Locate the cell with the specified text and output its [x, y] center coordinate. 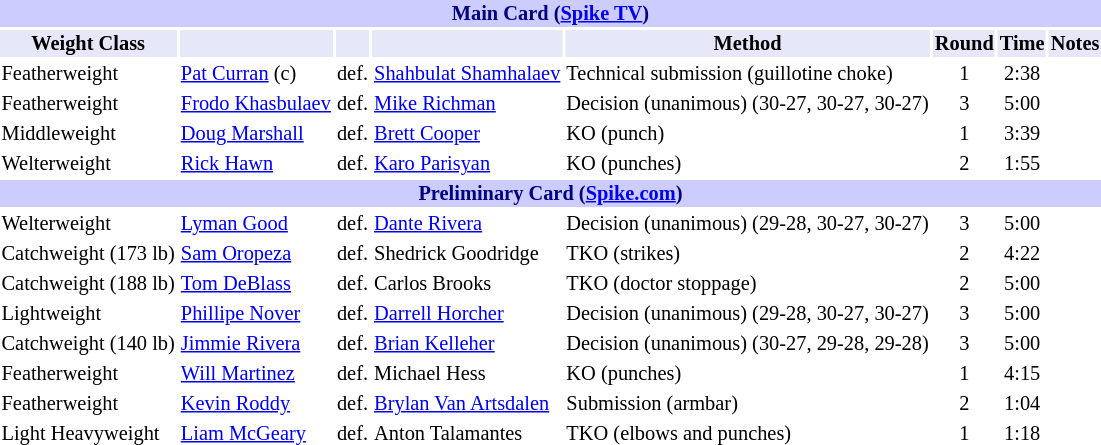
4:15 [1022, 374]
Pat Curran (c) [256, 74]
Decision (unanimous) (30-27, 30-27, 30-27) [748, 104]
TKO (doctor stoppage) [748, 284]
Preliminary Card (Spike.com) [550, 194]
Shahbulat Shamhalaev [468, 74]
Will Martinez [256, 374]
Karo Parisyan [468, 164]
Dante Rivera [468, 224]
Middleweight [88, 134]
Jimmie Rivera [256, 344]
Lyman Good [256, 224]
3:39 [1022, 134]
Rick Hawn [256, 164]
1:55 [1022, 164]
Brian Kelleher [468, 344]
Sam Oropeza [256, 254]
Kevin Roddy [256, 404]
Mike Richman [468, 104]
Technical submission (guillotine choke) [748, 74]
Method [748, 44]
Notes [1075, 44]
4:22 [1022, 254]
TKO (strikes) [748, 254]
Round [964, 44]
Weight Class [88, 44]
Phillipe Nover [256, 314]
1:04 [1022, 404]
KO (punch) [748, 134]
Submission (armbar) [748, 404]
Darrell Horcher [468, 314]
Catchweight (140 lb) [88, 344]
Catchweight (173 lb) [88, 254]
Decision (unanimous) (30-27, 29-28, 29-28) [748, 344]
2:38 [1022, 74]
Carlos Brooks [468, 284]
Catchweight (188 lb) [88, 284]
Frodo Khasbulaev [256, 104]
Shedrick Goodridge [468, 254]
Michael Hess [468, 374]
Lightweight [88, 314]
Brett Cooper [468, 134]
Doug Marshall [256, 134]
Main Card (Spike TV) [550, 14]
Time [1022, 44]
Brylan Van Artsdalen [468, 404]
Tom DeBlass [256, 284]
